Pinpoint the cell where the given text exists, returning its [x, y] midpoint coordinate. 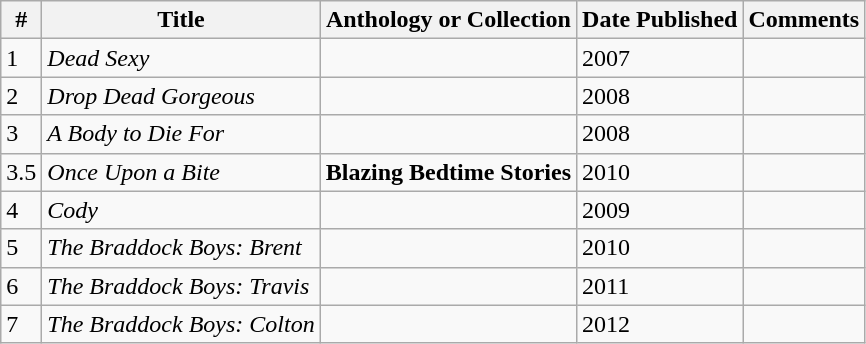
Drop Dead Gorgeous [181, 96]
Comments [804, 20]
2012 [660, 324]
7 [22, 324]
A Body to Die For [181, 134]
1 [22, 58]
2011 [660, 286]
2 [22, 96]
Anthology or Collection [448, 20]
The Braddock Boys: Colton [181, 324]
The Braddock Boys: Travis [181, 286]
Once Upon a Bite [181, 172]
Date Published [660, 20]
Dead Sexy [181, 58]
Blazing Bedtime Stories [448, 172]
Title [181, 20]
# [22, 20]
4 [22, 210]
5 [22, 248]
The Braddock Boys: Brent [181, 248]
2007 [660, 58]
3.5 [22, 172]
2009 [660, 210]
3 [22, 134]
Cody [181, 210]
6 [22, 286]
